Determine the [x, y] coordinate at the center of the cell enclosing the given text.  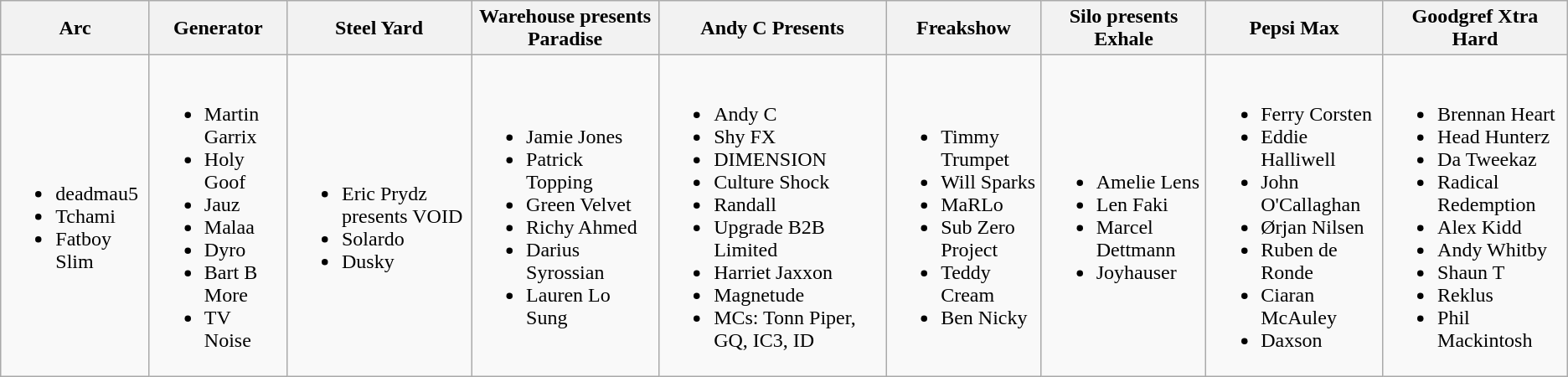
Warehouse presents Paradise [565, 28]
Steel Yard [379, 28]
Andy CShy FXDIMENSIONCulture ShockRandallUpgrade B2B LimitedHarriet JaxxonMagnetudeMCs: Tonn Piper, GQ, IC3, ID [772, 216]
Ferry CorstenEddie HalliwellJohn O'CallaghanØrjan NilsenRuben de RondeCiaran McAuleyDaxson [1295, 216]
Arc [75, 28]
Jamie JonesPatrick ToppingGreen VelvetRichy AhmedDarius SyrossianLauren Lo Sung [565, 216]
Brennan HeartHead HunterzDa TweekazRadical RedemptionAlex KiddAndy WhitbyShaun TReklusPhil Mackintosh [1476, 216]
Amelie LensLen FakiMarcel DettmannJoyhauser [1123, 216]
Timmy TrumpetWill SparksMaRLoSub Zero ProjectTeddy CreamBen Nicky [964, 216]
Goodgref Xtra Hard [1476, 28]
Silo presents Exhale [1123, 28]
deadmau5TchamiFatboy Slim [75, 216]
Martin GarrixHoly GoofJauzMalaaDyroBart B MoreTV Noise [218, 216]
Generator [218, 28]
Eric Prydz presents VOIDSolardoDusky [379, 216]
Andy C Presents [772, 28]
Pepsi Max [1295, 28]
Freakshow [964, 28]
